Detect which cell encompasses the target text, then output its [x, y] center coordinate. 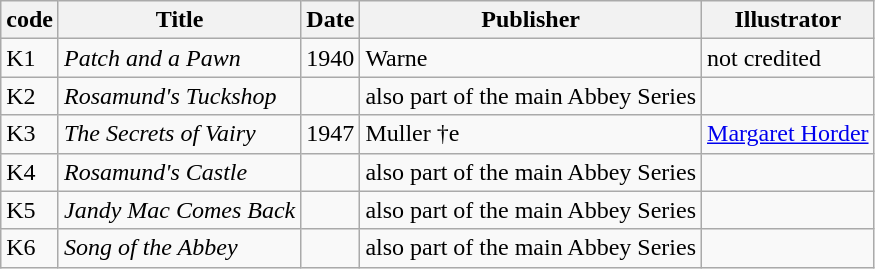
1947 [330, 134]
Song of the Abbey [179, 248]
Publisher [531, 20]
K6 [30, 248]
not credited [788, 58]
Warne [531, 58]
Muller †e [531, 134]
K5 [30, 210]
Illustrator [788, 20]
Date [330, 20]
The Secrets of Vairy [179, 134]
Rosamund's Tuckshop [179, 96]
K3 [30, 134]
K1 [30, 58]
Title [179, 20]
Jandy Mac Comes Back [179, 210]
K4 [30, 172]
K2 [30, 96]
Patch and a Pawn [179, 58]
Margaret Horder [788, 134]
1940 [330, 58]
Rosamund's Castle [179, 172]
code [30, 20]
